Detect which cell encompasses the target text, then output its [X, Y] center coordinate. 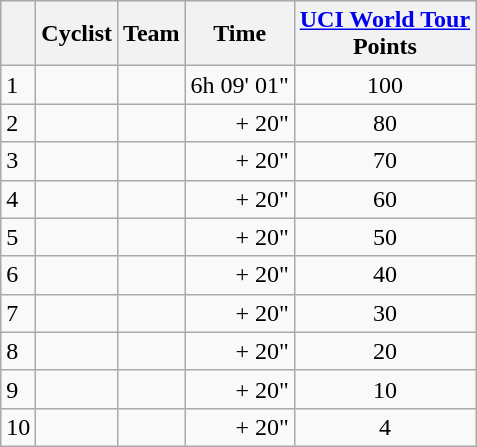
80 [384, 123]
UCI World TourPoints [384, 34]
2 [18, 123]
60 [384, 199]
9 [18, 389]
40 [384, 275]
30 [384, 313]
Team [152, 34]
8 [18, 351]
Cyclist [77, 34]
100 [384, 85]
50 [384, 237]
6 [18, 275]
5 [18, 237]
3 [18, 161]
7 [18, 313]
1 [18, 85]
Time [240, 34]
20 [384, 351]
70 [384, 161]
6h 09' 01" [240, 85]
